Identify which cell holds the provided text, then report its (x, y) central coordinate. 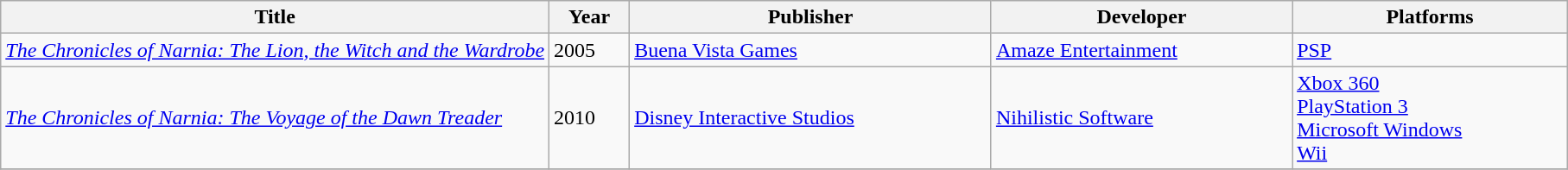
2005 (589, 50)
Title (275, 17)
Platforms (1431, 17)
Publisher (810, 17)
Xbox 360PlayStation 3Microsoft WindowsWii (1431, 117)
2010 (589, 117)
Developer (1141, 17)
PSP (1431, 50)
The Chronicles of Narnia: The Lion, the Witch and the Wardrobe (275, 50)
Disney Interactive Studios (810, 117)
Buena Vista Games (810, 50)
The Chronicles of Narnia: The Voyage of the Dawn Treader (275, 117)
Nihilistic Software (1141, 117)
Year (589, 17)
Amaze Entertainment (1141, 50)
